Find where the given text appears and provide that cell's center as (X, Y) coordinate. 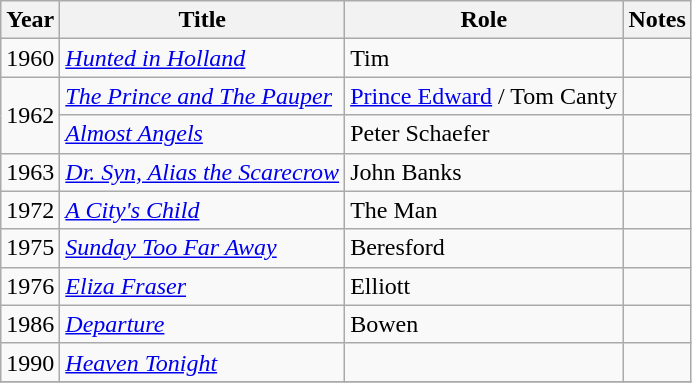
1960 (30, 58)
Peter Schaefer (484, 134)
1976 (30, 286)
Dr. Syn, Alias the Scarecrow (202, 172)
John Banks (484, 172)
1986 (30, 324)
Bowen (484, 324)
1975 (30, 248)
Year (30, 20)
1962 (30, 115)
The Prince and The Pauper (202, 96)
The Man (484, 210)
Tim (484, 58)
A City's Child (202, 210)
Hunted in Holland (202, 58)
Almost Angels (202, 134)
Title (202, 20)
Elliott (484, 286)
1990 (30, 362)
1972 (30, 210)
1963 (30, 172)
Sunday Too Far Away (202, 248)
Beresford (484, 248)
Heaven Tonight (202, 362)
Prince Edward / Tom Canty (484, 96)
Eliza Fraser (202, 286)
Notes (657, 20)
Role (484, 20)
Departure (202, 324)
